Determine the [X, Y] coordinate at the center of the cell enclosing the given text.  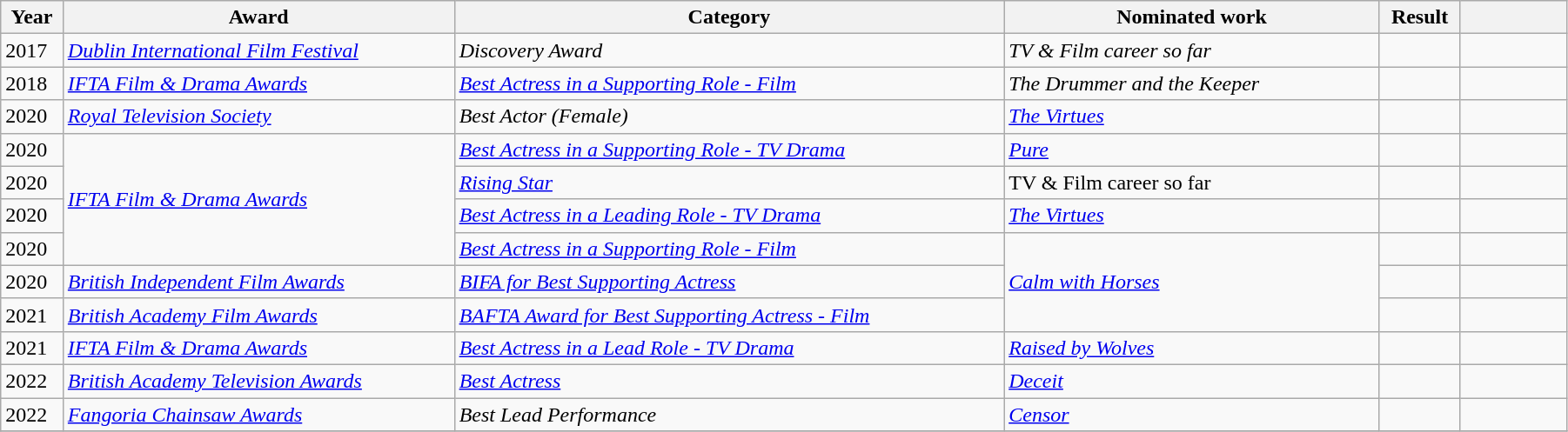
Fangoria Chainsaw Awards [258, 415]
British Independent Film Awards [258, 282]
Pure [1192, 150]
Year [32, 17]
Dublin International Film Festival [258, 50]
Rising Star [729, 183]
BIFA for Best Supporting Actress [729, 282]
British Academy Film Awards [258, 315]
British Academy Television Awards [258, 381]
Best Actress [729, 381]
Result [1420, 17]
Deceit [1192, 381]
Best Lead Performance [729, 415]
Nominated work [1192, 17]
2017 [32, 50]
The Drummer and the Keeper [1192, 83]
Censor [1192, 415]
Discovery Award [729, 50]
Best Actor (Female) [729, 116]
Best Actress in a Supporting Role - TV Drama [729, 150]
Royal Television Society [258, 116]
Best Actress in a Lead Role - TV Drama [729, 348]
Raised by Wolves [1192, 348]
2018 [32, 83]
Category [729, 17]
Best Actress in a Leading Role - TV Drama [729, 216]
Calm with Horses [1192, 282]
BAFTA Award for Best Supporting Actress - Film [729, 315]
Award [258, 17]
